From the cell containing the given text, extract its center point as (x, y) coordinate. 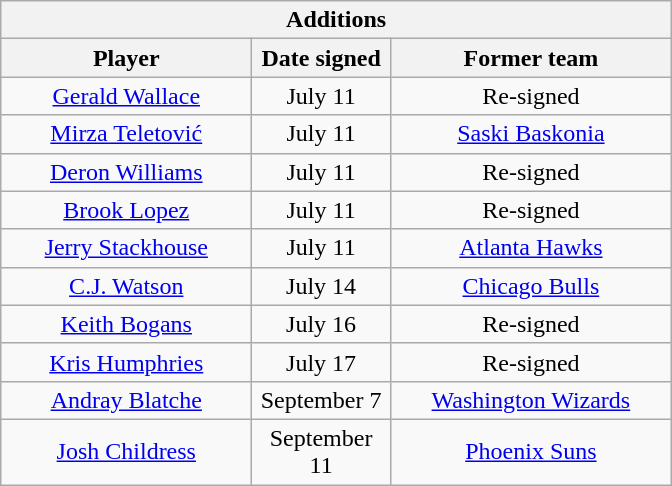
July 16 (322, 324)
Jerry Stackhouse (126, 248)
Former team (530, 58)
September 7 (322, 400)
Additions (336, 20)
Josh Childress (126, 452)
Phoenix Suns (530, 452)
Andray Blatche (126, 400)
Chicago Bulls (530, 286)
July 17 (322, 362)
Kris Humphries (126, 362)
Date signed (322, 58)
Washington Wizards (530, 400)
September 11 (322, 452)
Atlanta Hawks (530, 248)
Deron Williams (126, 172)
Mirza Teletović (126, 134)
Saski Baskonia (530, 134)
Player (126, 58)
Brook Lopez (126, 210)
C.J. Watson (126, 286)
July 14 (322, 286)
Gerald Wallace (126, 96)
Keith Bogans (126, 324)
